Output the [x, y] coordinate of the center of the cell containing the given text.  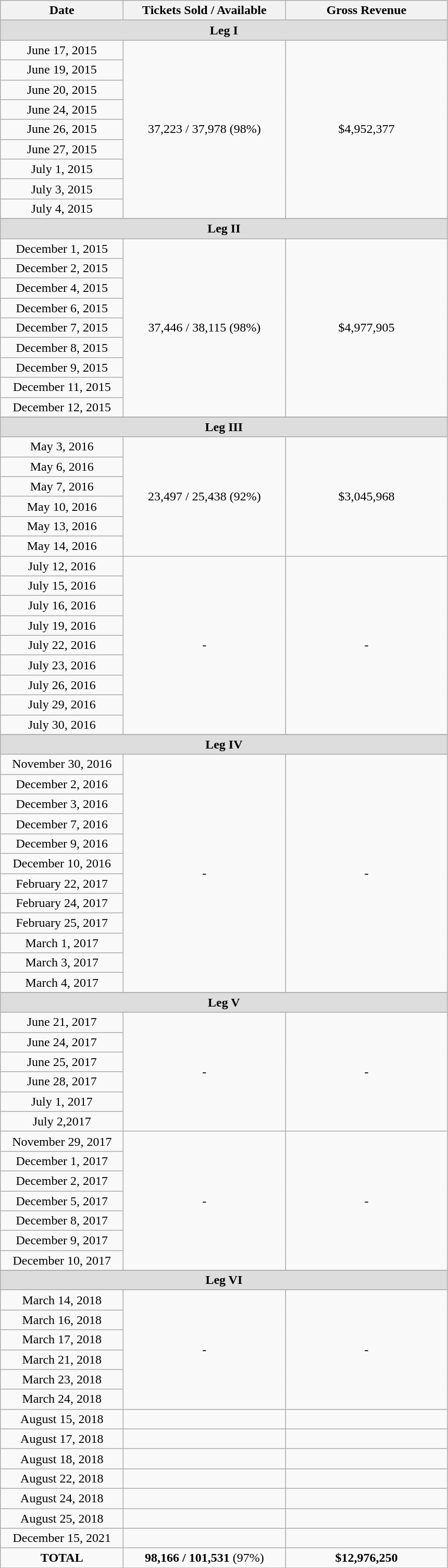
December 2, 2015 [62, 268]
July 1, 2017 [62, 1101]
August 22, 2018 [62, 1478]
March 23, 2018 [62, 1379]
Leg VI [224, 1280]
August 18, 2018 [62, 1459]
March 1, 2017 [62, 943]
Leg I [224, 30]
July 26, 2016 [62, 685]
July 1, 2015 [62, 169]
March 24, 2018 [62, 1399]
December 1, 2015 [62, 249]
December 12, 2015 [62, 407]
December 9, 2016 [62, 843]
23,497 / 25,438 (92%) [204, 496]
May 14, 2016 [62, 546]
December 5, 2017 [62, 1200]
March 16, 2018 [62, 1320]
July 12, 2016 [62, 566]
December 8, 2017 [62, 1221]
February 25, 2017 [62, 923]
July 22, 2016 [62, 645]
December 15, 2021 [62, 1538]
March 3, 2017 [62, 963]
June 25, 2017 [62, 1062]
December 10, 2017 [62, 1260]
December 11, 2015 [62, 387]
Date [62, 10]
December 7, 2016 [62, 824]
Leg II [224, 228]
Gross Revenue [367, 10]
March 4, 2017 [62, 983]
July 4, 2015 [62, 209]
Leg V [224, 1002]
March 21, 2018 [62, 1359]
August 17, 2018 [62, 1439]
98,166 / 101,531 (97%) [204, 1558]
TOTAL [62, 1558]
August 24, 2018 [62, 1498]
July 30, 2016 [62, 725]
December 9, 2015 [62, 367]
December 2, 2016 [62, 784]
December 2, 2017 [62, 1181]
June 19, 2015 [62, 70]
Tickets Sold / Available [204, 10]
$4,952,377 [367, 129]
June 24, 2015 [62, 109]
July 29, 2016 [62, 705]
June 28, 2017 [62, 1082]
December 1, 2017 [62, 1161]
July 23, 2016 [62, 665]
May 13, 2016 [62, 526]
May 7, 2016 [62, 486]
July 15, 2016 [62, 586]
May 3, 2016 [62, 447]
February 24, 2017 [62, 903]
37,223 / 37,978 (98%) [204, 129]
December 3, 2016 [62, 804]
June 17, 2015 [62, 50]
December 4, 2015 [62, 288]
May 6, 2016 [62, 467]
December 6, 2015 [62, 308]
December 7, 2015 [62, 328]
Leg IV [224, 744]
Leg III [224, 427]
June 26, 2015 [62, 129]
July 2,2017 [62, 1121]
July 16, 2016 [62, 606]
$4,977,905 [367, 328]
June 20, 2015 [62, 90]
August 15, 2018 [62, 1419]
December 8, 2015 [62, 348]
August 25, 2018 [62, 1518]
July 19, 2016 [62, 626]
December 10, 2016 [62, 863]
December 9, 2017 [62, 1241]
November 30, 2016 [62, 764]
June 27, 2015 [62, 149]
March 17, 2018 [62, 1340]
June 24, 2017 [62, 1042]
$12,976,250 [367, 1558]
37,446 / 38,115 (98%) [204, 328]
February 22, 2017 [62, 884]
May 10, 2016 [62, 506]
June 21, 2017 [62, 1022]
March 14, 2018 [62, 1300]
$3,045,968 [367, 496]
July 3, 2015 [62, 189]
November 29, 2017 [62, 1141]
